For the text-containing cell, return its midpoint in [X, Y] coordinate format. 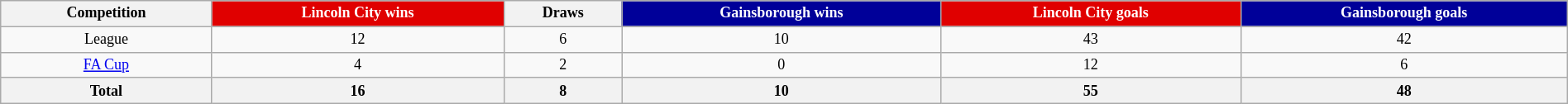
48 [1404, 91]
16 [357, 91]
Draws [562, 13]
0 [781, 64]
League [106, 40]
Lincoln City wins [357, 13]
Gainsborough goals [1404, 13]
2 [562, 64]
42 [1404, 40]
Competition [106, 13]
55 [1090, 91]
Lincoln City goals [1090, 13]
4 [357, 64]
Gainsborough wins [781, 13]
43 [1090, 40]
8 [562, 91]
FA Cup [106, 64]
Total [106, 91]
